Determine the (x, y) coordinate at the center of the cell enclosing the given text.  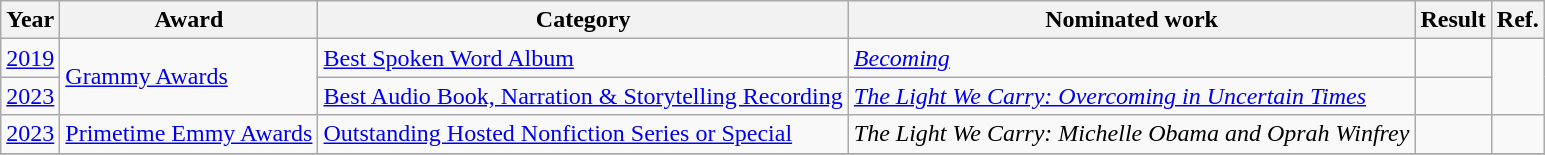
Nominated work (1132, 20)
Best Spoken Word Album (583, 58)
Award (189, 20)
The Light We Carry: Michelle Obama and Oprah Winfrey (1132, 134)
Ref. (1518, 20)
Best Audio Book, Narration & Storytelling Recording (583, 96)
Result (1453, 20)
Becoming (1132, 58)
2019 (30, 58)
The Light We Carry: Overcoming in Uncertain Times (1132, 96)
Grammy Awards (189, 77)
Primetime Emmy Awards (189, 134)
Category (583, 20)
Year (30, 20)
Outstanding Hosted Nonfiction Series or Special (583, 134)
